Identify which cell holds the provided text, then report its [x, y] central coordinate. 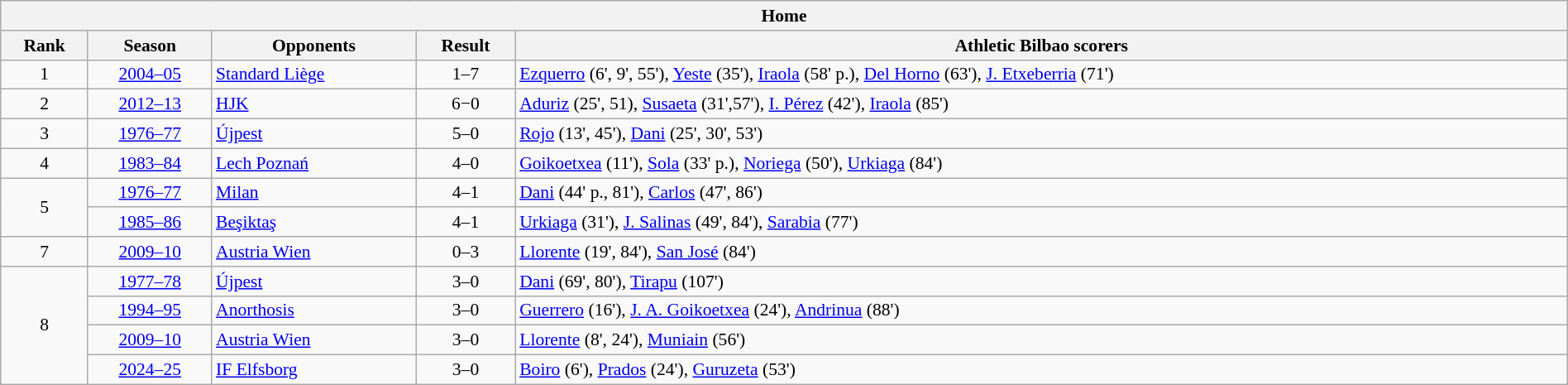
Milan [314, 193]
2024–25 [150, 370]
6−0 [466, 104]
2 [45, 104]
7 [45, 252]
Athletic Bilbao scorers [1041, 46]
Home [784, 16]
Boiro (6'), Prados (24'), Guruzeta (53') [1041, 370]
1994–95 [150, 310]
Goikoetxea (11'), Sola (33' p.), Noriega (50'), Urkiaga (84') [1041, 163]
Dani (69', 80'), Tirapu (107') [1041, 282]
1–7 [466, 75]
Rojo (13', 45'), Dani (25', 30', 53') [1041, 134]
Opponents [314, 46]
1977–78 [150, 282]
Rank [45, 46]
0–3 [466, 252]
4–0 [466, 163]
2004–05 [150, 75]
Llorente (8', 24'), Muniain (56') [1041, 340]
Ezquerro (6', 9', 55'), Yeste (35'), Iraola (58' p.), Del Horno (63'), J. Etxeberria (71') [1041, 75]
Anorthosis [314, 310]
HJK [314, 104]
2012–13 [150, 104]
Llorente (19', 84'), San José (84') [1041, 252]
Dani (44' p., 81'), Carlos (47', 86') [1041, 193]
Season [150, 46]
1985–86 [150, 223]
1983–84 [150, 163]
Result [466, 46]
Beşiktaş [314, 223]
5–0 [466, 134]
8 [45, 325]
Standard Liège [314, 75]
IF Elfsborg [314, 370]
1 [45, 75]
5 [45, 207]
Lech Poznań [314, 163]
Guerrero (16'), J. A. Goikoetxea (24'), Andrinua (88') [1041, 310]
Aduriz (25', 51), Susaeta (31',57'), I. Pérez (42'), Iraola (85') [1041, 104]
4 [45, 163]
Urkiaga (31'), J. Salinas (49', 84'), Sarabia (77') [1041, 223]
3 [45, 134]
